Pinpoint the cell where the given text exists, returning its [x, y] midpoint coordinate. 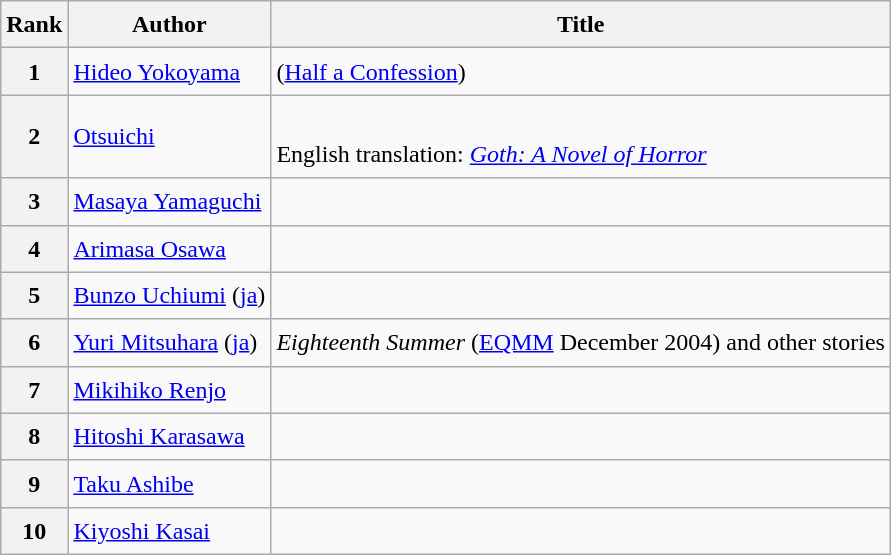
Otsuichi [170, 136]
Kiyoshi Kasai [170, 530]
(Half a Confession) [581, 72]
Masaya Yamaguchi [170, 202]
9 [34, 484]
Rank [34, 24]
2 [34, 136]
English translation: Goth: A Novel of Horror [581, 136]
Title [581, 24]
Taku Ashibe [170, 484]
6 [34, 342]
8 [34, 436]
Bunzo Uchiumi (ja) [170, 296]
4 [34, 248]
Hideo Yokoyama [170, 72]
Author [170, 24]
7 [34, 390]
3 [34, 202]
Hitoshi Karasawa [170, 436]
Yuri Mitsuhara (ja) [170, 342]
5 [34, 296]
Eighteenth Summer (EQMM December 2004) and other stories [581, 342]
Mikihiko Renjo [170, 390]
10 [34, 530]
1 [34, 72]
Arimasa Osawa [170, 248]
